Pinpoint the cell where the given text exists, returning its [x, y] midpoint coordinate. 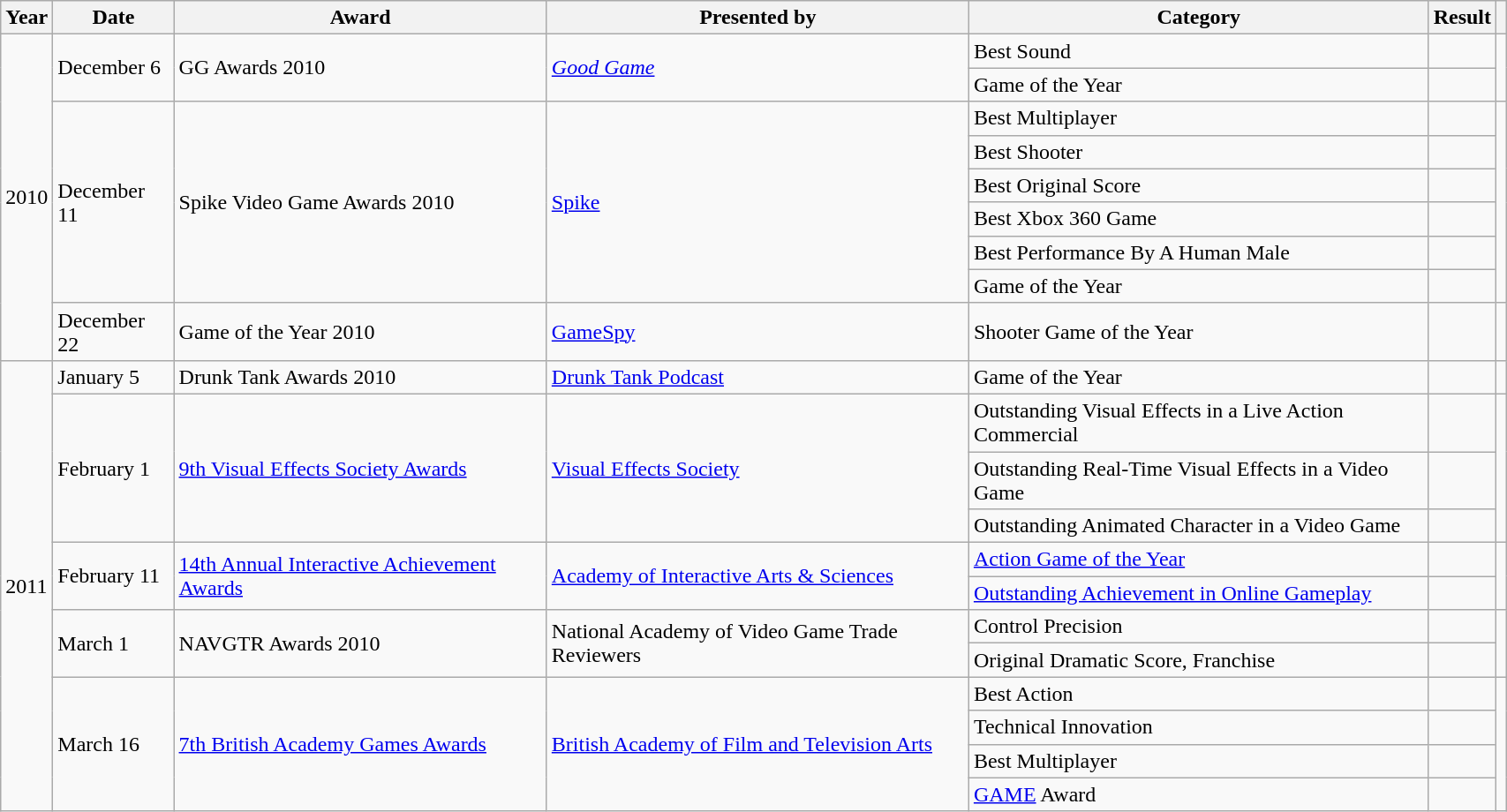
January 5 [113, 377]
Year [26, 18]
Good Game [757, 68]
December 11 [113, 202]
February 1 [113, 468]
Outstanding Achievement in Online Gameplay [1199, 593]
December 6 [113, 68]
GAME Award [1199, 794]
NAVGTR Awards 2010 [360, 643]
Game of the Year 2010 [360, 332]
Presented by [757, 18]
Outstanding Real-Time Visual Effects in a Video Game [1199, 480]
7th British Academy Games Awards [360, 744]
Original Dramatic Score, Franchise [1199, 660]
Category [1199, 18]
GameSpy [757, 332]
Visual Effects Society [757, 468]
March 16 [113, 744]
February 11 [113, 576]
Outstanding Animated Character in a Video Game [1199, 526]
GG Awards 2010 [360, 68]
National Academy of Video Game Trade Reviewers [757, 643]
Technical Innovation [1199, 727]
Best Original Score [1199, 185]
Outstanding Visual Effects in a Live Action Commercial [1199, 422]
Best Action [1199, 694]
December 22 [113, 332]
14th Annual Interactive Achievement Awards [360, 576]
Result [1462, 18]
Best Performance By A Human Male [1199, 252]
Spike [757, 202]
Drunk Tank Podcast [757, 377]
Shooter Game of the Year [1199, 332]
Control Precision [1199, 627]
Spike Video Game Awards 2010 [360, 202]
British Academy of Film and Television Arts [757, 744]
Academy of Interactive Arts & Sciences [757, 576]
Award [360, 18]
Best Sound [1199, 51]
March 1 [113, 643]
Best Xbox 360 Game [1199, 219]
2011 [26, 586]
2010 [26, 198]
Drunk Tank Awards 2010 [360, 377]
Date [113, 18]
Action Game of the Year [1199, 560]
Best Shooter [1199, 152]
9th Visual Effects Society Awards [360, 468]
